Determine the (X, Y) coordinate at the center of the cell enclosing the given text.  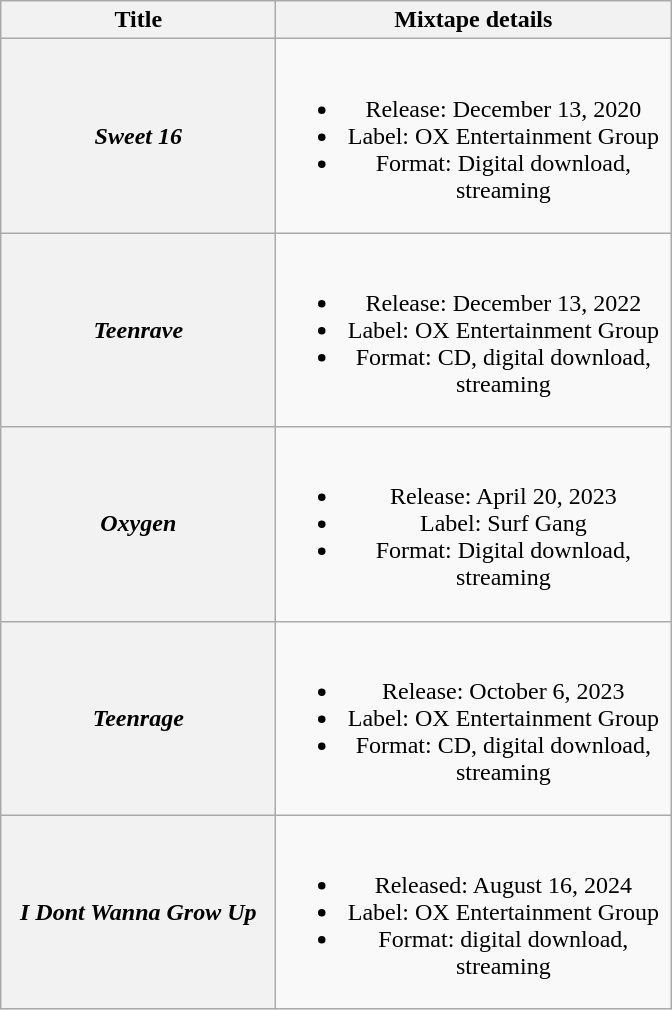
Oxygen (138, 524)
Sweet 16 (138, 136)
Release: December 13, 2022Label: OX Entertainment GroupFormat: CD, digital download, streaming (474, 330)
Teenrave (138, 330)
Release: April 20, 2023Label: Surf GangFormat: Digital download, streaming (474, 524)
Mixtape details (474, 20)
I Dont Wanna Grow Up (138, 912)
Title (138, 20)
Teenrage (138, 718)
Released: August 16, 2024Label: OX Entertainment GroupFormat: digital download, streaming (474, 912)
Release: October 6, 2023Label: OX Entertainment GroupFormat: CD, digital download, streaming (474, 718)
Release: December 13, 2020Label: OX Entertainment GroupFormat: Digital download, streaming (474, 136)
